For the text-containing cell, return its midpoint in [X, Y] coordinate format. 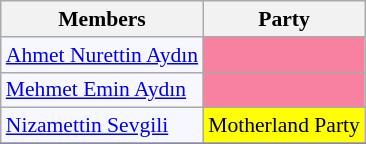
Nizamettin Sevgili [102, 126]
Mehmet Emin Aydın [102, 90]
Party [284, 19]
Ahmet Nurettin Aydın [102, 55]
Motherland Party [284, 126]
Members [102, 19]
